Identify which cell holds the provided text, then report its [x, y] central coordinate. 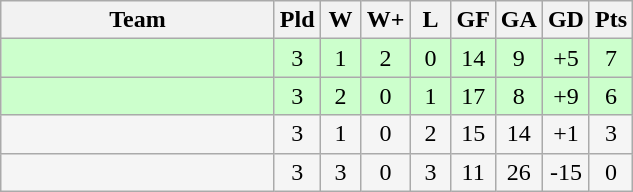
6 [610, 96]
GA [518, 20]
9 [518, 58]
7 [610, 58]
Team [138, 20]
GD [566, 20]
Pld [297, 20]
GF [473, 20]
-15 [566, 172]
Pts [610, 20]
11 [473, 172]
+9 [566, 96]
+5 [566, 58]
8 [518, 96]
17 [473, 96]
L [430, 20]
+1 [566, 134]
26 [518, 172]
15 [473, 134]
W+ [386, 20]
W [340, 20]
